Search for the cell housing the specified text and yield its (X, Y) center coordinate. 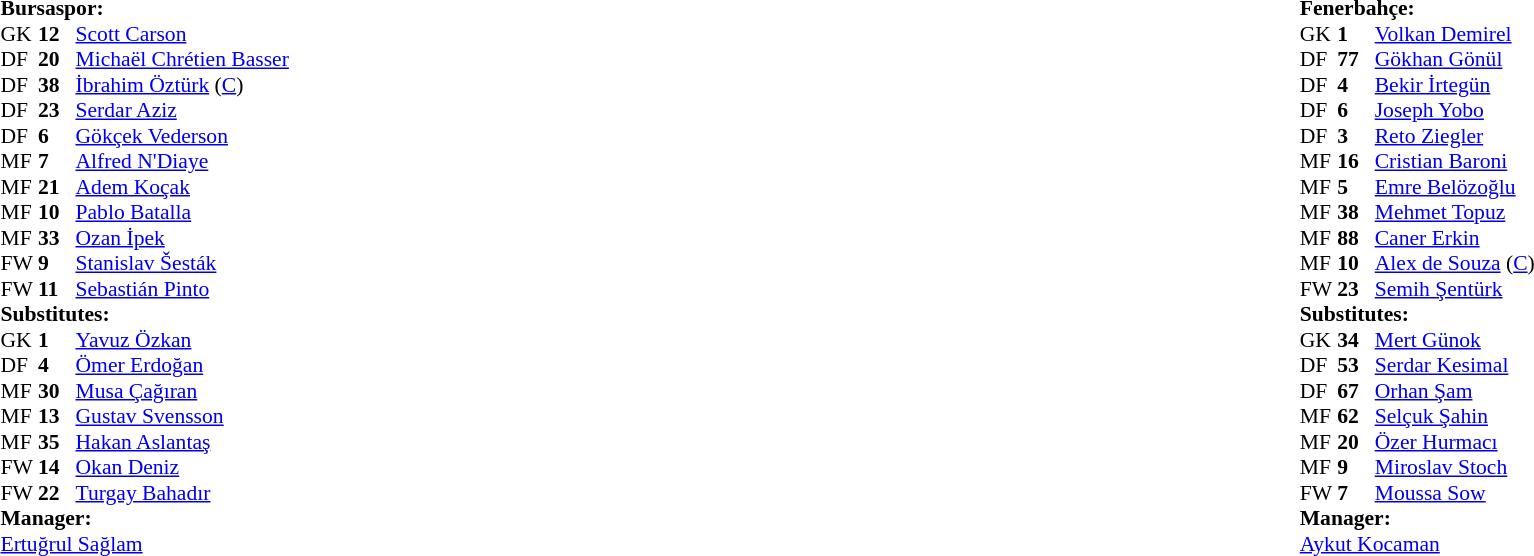
14 (57, 467)
30 (57, 391)
Alfred N'Diaye (182, 161)
Stanislav Šesták (182, 263)
Pablo Batalla (182, 213)
88 (1356, 238)
Substitutes: (144, 315)
Ömer Erdoğan (182, 365)
Ozan İpek (182, 238)
Gustav Svensson (182, 417)
Manager: (144, 519)
Gökçek Vederson (182, 136)
5 (1356, 187)
3 (1356, 136)
Sebastián Pinto (182, 289)
13 (57, 417)
Michaël Chrétien Basser (182, 59)
53 (1356, 365)
Serdar Aziz (182, 111)
Scott Carson (182, 34)
16 (1356, 161)
77 (1356, 59)
Hakan Aslantaş (182, 442)
22 (57, 493)
Yavuz Özkan (182, 340)
67 (1356, 391)
34 (1356, 340)
21 (57, 187)
Turgay Bahadır (182, 493)
12 (57, 34)
Musa Çağıran (182, 391)
35 (57, 442)
Adem Koçak (182, 187)
11 (57, 289)
62 (1356, 417)
İbrahim Öztürk (C) (182, 85)
Okan Deniz (182, 467)
33 (57, 238)
